Detect which cell encompasses the target text, then output its (X, Y) center coordinate. 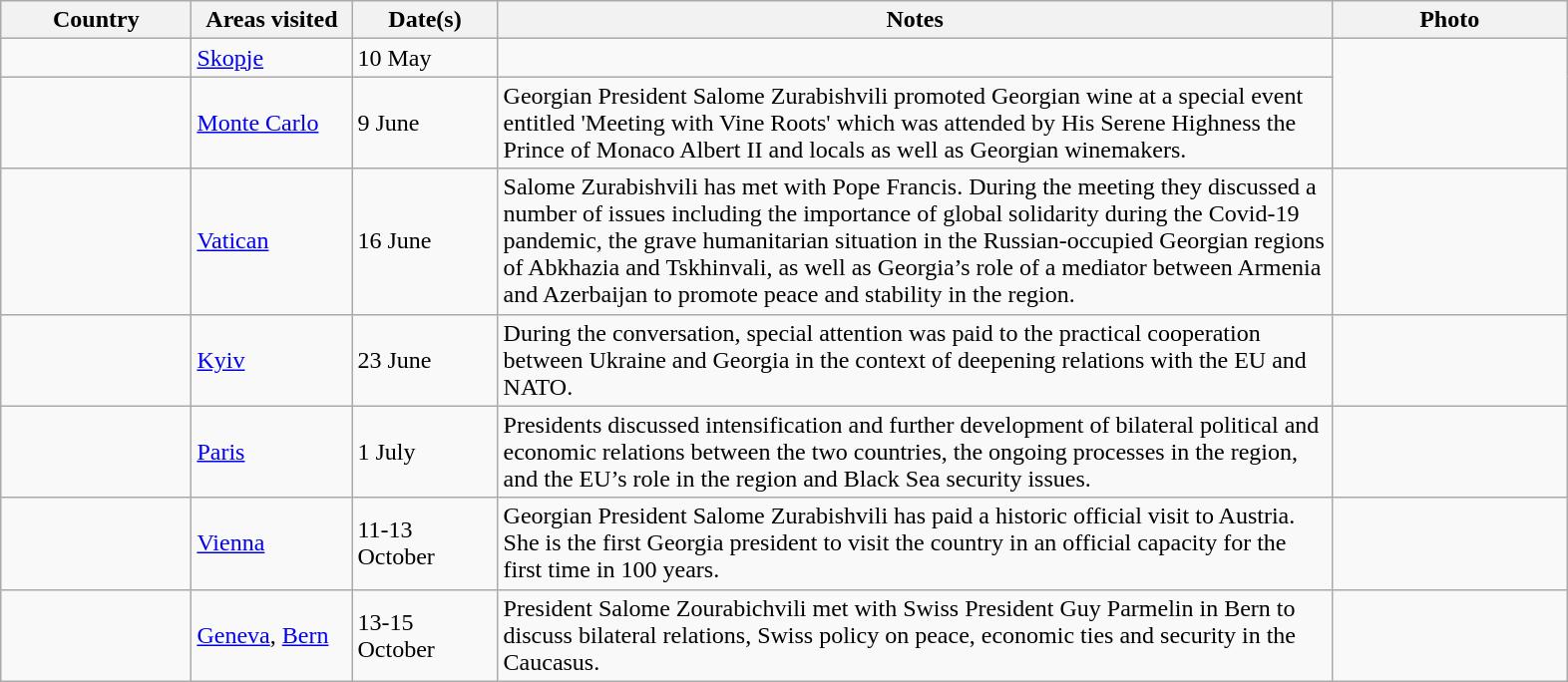
Monte Carlo (271, 123)
Skopje (271, 58)
13-15 October (425, 635)
Notes (915, 20)
Country (96, 20)
10 May (425, 58)
11-13 October (425, 543)
Photo (1449, 20)
Vienna (271, 543)
23 June (425, 360)
1 July (425, 452)
Kyiv (271, 360)
Areas visited (271, 20)
Paris (271, 452)
9 June (425, 123)
Geneva, Bern (271, 635)
16 June (425, 241)
Vatican (271, 241)
Date(s) (425, 20)
